Output the [x, y] coordinate of the center of the cell containing the given text.  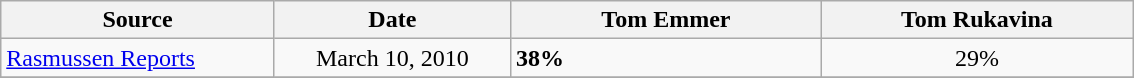
Tom Rukavina [976, 20]
Rasmussen Reports [138, 58]
Date [392, 20]
38% [666, 58]
March 10, 2010 [392, 58]
Source [138, 20]
Tom Emmer [666, 20]
29% [976, 58]
